Return [x, y] of the center of cell containing provided text 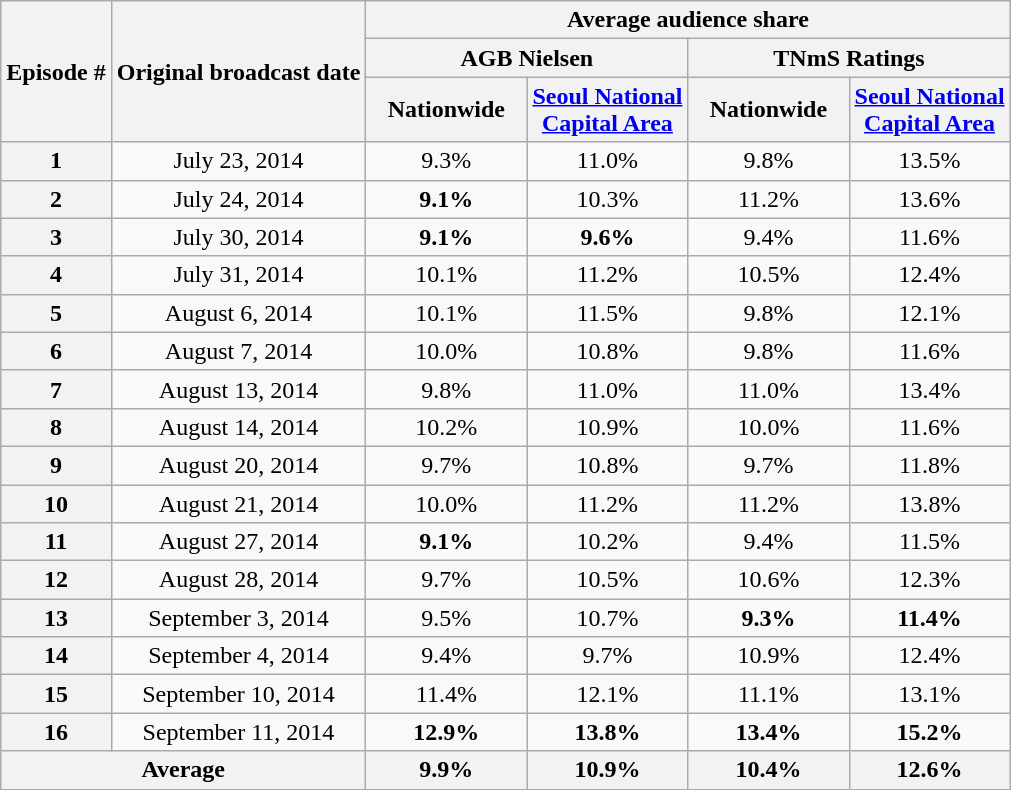
12 [56, 580]
13.1% [930, 694]
August 20, 2014 [238, 465]
7 [56, 389]
16 [56, 732]
September 11, 2014 [238, 732]
10.7% [608, 618]
September 10, 2014 [238, 694]
August 13, 2014 [238, 389]
10 [56, 503]
Average [184, 770]
9.5% [446, 618]
12.9% [446, 732]
11.8% [930, 465]
4 [56, 275]
July 23, 2014 [238, 161]
AGB Nielsen [527, 58]
Episode # [56, 72]
July 31, 2014 [238, 275]
9.9% [446, 770]
11 [56, 542]
September 4, 2014 [238, 656]
11.1% [768, 694]
August 14, 2014 [238, 427]
12.3% [930, 580]
3 [56, 237]
TNmS Ratings [849, 58]
July 24, 2014 [238, 199]
8 [56, 427]
12.6% [930, 770]
10.6% [768, 580]
5 [56, 313]
Original broadcast date [238, 72]
August 7, 2014 [238, 351]
September 3, 2014 [238, 618]
10.4% [768, 770]
13.6% [930, 199]
August 28, 2014 [238, 580]
10.3% [608, 199]
9.6% [608, 237]
15 [56, 694]
13.5% [930, 161]
August 27, 2014 [238, 542]
9 [56, 465]
August 6, 2014 [238, 313]
15.2% [930, 732]
1 [56, 161]
6 [56, 351]
Average audience share [688, 20]
2 [56, 199]
July 30, 2014 [238, 237]
13 [56, 618]
August 21, 2014 [238, 503]
14 [56, 656]
